Determine the (x, y) coordinate at the center of the cell enclosing the given text.  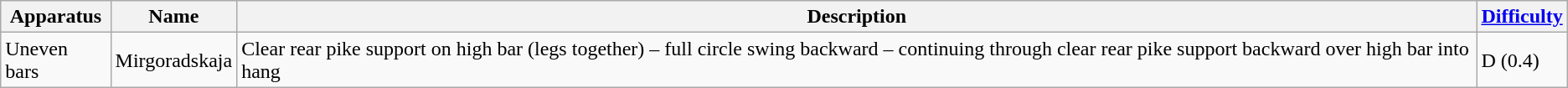
Description (857, 17)
Difficulty (1522, 17)
Uneven bars (55, 60)
Mirgoradskaja (174, 60)
Apparatus (55, 17)
D (0.4) (1522, 60)
Name (174, 17)
